For the text-containing cell, return its midpoint in [x, y] coordinate format. 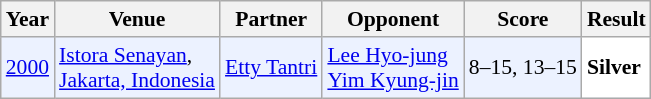
2000 [28, 68]
Score [523, 19]
Silver [616, 68]
Venue [137, 19]
Istora Senayan,Jakarta, Indonesia [137, 68]
8–15, 13–15 [523, 68]
Lee Hyo-jung Yim Kyung-jin [392, 68]
Etty Tantri [271, 68]
Result [616, 19]
Year [28, 19]
Partner [271, 19]
Opponent [392, 19]
